Search for the cell housing the specified text and yield its (x, y) center coordinate. 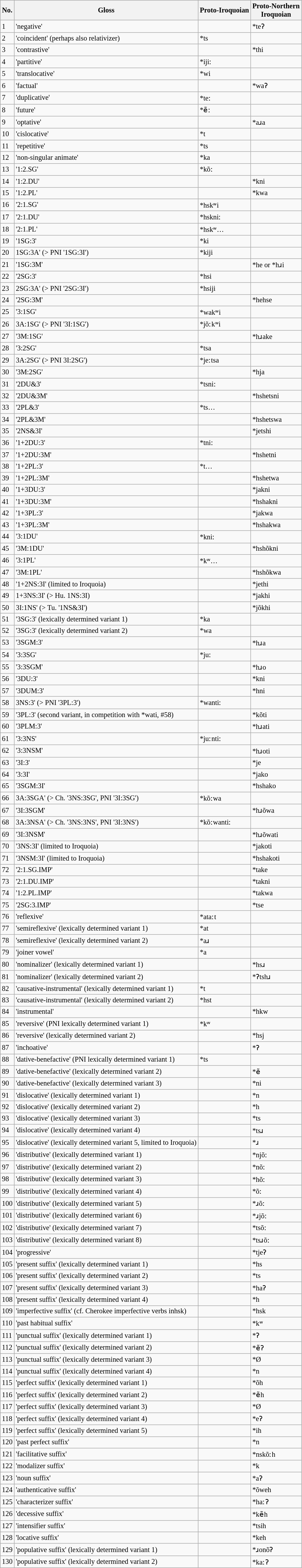
94 (7, 1131)
42 (7, 513)
130 (7, 1562)
'dative-benefactive' (PNI lexically determined variant 1) (106, 1060)
'contrastive' (106, 50)
'optative' (106, 122)
'3SG:3' (lexically determined variant 2) (106, 631)
18 (7, 229)
*õweh (276, 1490)
*jakwa (276, 513)
55 (7, 667)
'3:2SG' (106, 348)
*hs (276, 1264)
41 (7, 502)
'perfect suffix' (lexically determined variant 5) (106, 1430)
*juː (224, 655)
*hɹoti (276, 751)
*takwa (276, 893)
'1:2.PL' (106, 193)
'3SGM:3I' (106, 786)
70 (7, 846)
*tsɹõː (276, 1240)
125 (7, 1501)
71 (7, 858)
*aɹa (276, 122)
'inchoative' (106, 1047)
*juːntiː (224, 738)
Proto-Northern Iroquoian (276, 10)
'cislocative' (106, 134)
112 (7, 1348)
'1+3PL:3M' (106, 525)
*tniː (224, 443)
'3:1PL' (106, 561)
127 (7, 1526)
*jeːtsa (224, 360)
2SG:3A' (> PNI '2SG:3I') (106, 288)
'perfect suffix' (lexically determined variant 2) (106, 1395)
'reversive' (lexically determined variant 2) (106, 1036)
'3SG:3' (lexically determined variant 1) (106, 619)
84 (7, 1012)
'2:1.PL' (106, 229)
40 (7, 490)
'2DU&3' (106, 384)
*hskʷi (224, 204)
*hɹo (276, 667)
67 (7, 810)
*waʔ (276, 85)
45 (7, 549)
'2SG:3' (106, 277)
'authenticative suffix' (106, 1490)
57 (7, 691)
113 (7, 1360)
3A:2SG' (> PNI 3I:2SG') (106, 360)
*haːʔ (276, 1501)
69 (7, 835)
'dative-benefactive' (lexically determined variant 2) (106, 1072)
*hshetswa (276, 419)
129 (7, 1549)
110 (7, 1323)
'distributive' (lexically determined variant 5) (106, 1203)
Proto-Iroquoian (224, 10)
*kʷ… (224, 561)
76 (7, 916)
52 (7, 631)
54 (7, 655)
'perfect suffix' (lexically determined variant 4) (106, 1418)
27 (7, 336)
*jetshi (276, 431)
'present suffix' (lexically determined variant 4) (106, 1300)
'3:1DU' (106, 537)
*k (276, 1466)
*hshetni (276, 455)
'3SGM:3' (106, 643)
*hshõkwa (276, 573)
11 (7, 146)
'present suffix' (lexically determined variant 1) (106, 1264)
*hshetsni (276, 396)
44 (7, 537)
*hɹõwa (276, 810)
123 (7, 1478)
'semireflexive' (lexically determined variant 2) (106, 941)
'future' (106, 110)
*jako (276, 774)
*aɹ (224, 941)
'reversive' (PNI lexically determined variant 1) (106, 1024)
10 (7, 134)
105 (7, 1264)
36 (7, 443)
29 (7, 360)
19 (7, 241)
16 (7, 204)
'characterizer suffix' (106, 1501)
'semireflexive' (lexically determined variant 1) (106, 929)
68 (7, 822)
*wi (224, 74)
87 (7, 1047)
3I:1NS' (> Tu. '1NS&3I') (106, 608)
*wa (224, 631)
'2SG:3.IMP' (106, 905)
'distributive' (lexically determined variant 1) (106, 1155)
*hsɹ (276, 964)
*jethi (276, 584)
'3:1SG' (106, 312)
*hõː (276, 1179)
*hɹake (276, 336)
3A:1SG' (> PNI '3I:1SG') (106, 324)
*hja (276, 372)
*he or *hɹi (276, 265)
37 (7, 455)
'3:3SG' (106, 655)
*tsniː (224, 384)
'3I:3SGM' (106, 810)
101 (7, 1216)
'causative-instrumental' (lexically determined variant 2) (106, 1000)
No. (7, 10)
43 (7, 525)
'3:3NSM' (106, 751)
*tsa (224, 348)
'noun suffix' (106, 1478)
'punctual suffix' (lexically determined variant 4) (106, 1371)
'dislocative' (lexically determined variant 1) (106, 1095)
'distributive' (lexically determined variant 4) (106, 1191)
72 (7, 870)
*nõː (276, 1167)
*jakhi (276, 596)
58 (7, 702)
'3:3I' (106, 774)
*tse (276, 905)
49 (7, 596)
114 (7, 1371)
*hsk (276, 1311)
'3M:2SG' (106, 372)
20 (7, 253)
3NS:3' (> PNI '3PL:3') (106, 702)
*ẽʔ (276, 1348)
4 (7, 62)
118 (7, 1418)
'populative suffix' (lexically determined variant 1) (106, 1549)
*nskõːh (276, 1454)
83 (7, 1000)
*ijiː (224, 62)
'locative suffix' (106, 1537)
61 (7, 738)
*õh (276, 1383)
'intensifier suffix' (106, 1526)
'3M:1SG' (106, 336)
'distributive' (lexically determined variant 2) (106, 1167)
104 (7, 1252)
*jõkhi (276, 608)
93 (7, 1118)
77 (7, 929)
'2:1.SG.IMP' (106, 870)
*ɹjõː (276, 1216)
'joiner vowel' (106, 952)
'punctual suffix' (lexically determined variant 2) (106, 1348)
*jõːkʷi (224, 324)
98 (7, 1179)
'causative-instrumental' (lexically determined variant 1) (106, 988)
17 (7, 217)
60 (7, 726)
'perfect suffix' (lexically determined variant 3) (106, 1407)
'2:1.DU.IMP' (106, 881)
*ni (276, 1083)
*tsɹ (276, 1131)
124 (7, 1490)
*wakʷi (224, 312)
*hsj (276, 1036)
'repetitive' (106, 146)
*aʔ (276, 1478)
'distributive' (lexically determined variant 8) (106, 1240)
80 (7, 964)
*t… (224, 467)
13 (7, 169)
'dislocative' (lexically determined variant 5, limited to Iroquoia) (106, 1142)
'3NSM:3I' (limited to Iroquoia) (106, 858)
*jakni (276, 490)
30 (7, 372)
'punctual suffix' (lexically determined variant 1) (106, 1335)
'negative' (106, 26)
*ɹ (276, 1142)
'1SG:3' (106, 241)
116 (7, 1395)
119 (7, 1430)
*ataːt (224, 916)
*kaːʔ (276, 1562)
126 (7, 1514)
122 (7, 1466)
*ts… (224, 408)
'2SG:3M' (106, 300)
'partitive' (106, 62)
100 (7, 1203)
89 (7, 1072)
*jakoti (276, 846)
3 (7, 50)
75 (7, 905)
38 (7, 467)
1SG:3A' (> PNI '1SG:3I') (106, 253)
3A:3NSA' (> Ch. '3NS:3NS', PNI '3I:3NS') (106, 822)
'modalizer suffix' (106, 1466)
'1SG:3M' (106, 265)
23 (7, 288)
*take (276, 870)
117 (7, 1407)
62 (7, 751)
*kõːwantiː (224, 822)
31 (7, 384)
*teː (224, 98)
86 (7, 1036)
88 (7, 1060)
'1+3DU:3M' (106, 502)
107 (7, 1288)
121 (7, 1454)
'1:2.PL.IMP' (106, 893)
*kniː (224, 537)
*ih (276, 1430)
*tsih (276, 1526)
'dislocative' (lexically determined variant 4) (106, 1131)
*kõti (276, 715)
'3I:3' (106, 763)
*thi (276, 50)
*a (224, 952)
109 (7, 1311)
*hshakni (276, 502)
*ẽh (276, 1395)
'instrumental' (106, 1012)
92 (7, 1107)
'1:2.SG' (106, 169)
'1+2PL:3M' (106, 478)
*at (224, 929)
'2:1.SG' (106, 204)
26 (7, 324)
1+3NS:3I' (> Hu. 1NS:3I) (106, 596)
85 (7, 1024)
39 (7, 478)
'3:3SGM' (106, 667)
*hskniː (224, 217)
'2PL&3M' (106, 419)
*hni (276, 691)
'duplicative' (106, 98)
7 (7, 98)
95 (7, 1142)
64 (7, 774)
63 (7, 763)
*tsõː (276, 1228)
*tjeʔ (276, 1252)
82 (7, 988)
53 (7, 643)
48 (7, 584)
73 (7, 881)
'translocative' (106, 74)
14 (7, 181)
'dative-benefactive' (lexically determined variant 3) (106, 1083)
'1+2DU:3M' (106, 455)
'3:3NS' (106, 738)
*ẽ (276, 1072)
102 (7, 1228)
6 (7, 85)
'present suffix' (lexically determined variant 2) (106, 1276)
'2PL&3' (106, 408)
*wantiː (224, 702)
65 (7, 786)
'2:1.DU' (106, 217)
33 (7, 408)
*hsi (224, 277)
91 (7, 1095)
*hskʷ… (224, 229)
50 (7, 608)
'3M:1PL' (106, 573)
2 (7, 38)
*hɹati (276, 726)
56 (7, 679)
5 (7, 74)
*teʔ (276, 26)
'nominalizer' (lexically determined variant 1) (106, 964)
*hshõkni (276, 549)
24 (7, 300)
'3DUM:3' (106, 691)
'1+3PL:3' (106, 513)
'imperfective suffix' (cf. Cherokee imperfective verbs inhsk) (106, 1311)
78 (7, 941)
15 (7, 193)
*hkw (276, 1012)
*kwa (276, 193)
'punctual suffix' (lexically determined variant 3) (106, 1360)
*hɹõwati (276, 835)
99 (7, 1191)
46 (7, 561)
*eʔ (276, 1418)
*ɹõː (276, 1203)
32 (7, 396)
34 (7, 419)
66 (7, 798)
108 (7, 1300)
*hst (224, 1000)
59 (7, 715)
120 (7, 1442)
'distributive' (lexically determined variant 7) (106, 1228)
'dislocative' (lexically determined variant 2) (106, 1107)
'dislocative' (lexically determined variant 3) (106, 1118)
'non-singular animate' (106, 157)
*keh (276, 1537)
*hshetwa (276, 478)
35 (7, 431)
'1+2NS:3I' (limited to Iroquoia) (106, 584)
*je (276, 763)
'nominalizer' (lexically determined variant 2) (106, 977)
*njõː (276, 1155)
'1+2DU:3' (106, 443)
Gloss (106, 10)
'distributive' (lexically determined variant 3) (106, 1179)
*hshakwa (276, 525)
'1:2.DU' (106, 181)
'3DU:3' (106, 679)
'decessive suffix' (106, 1514)
'facilitative suffix' (106, 1454)
*kiji (224, 253)
'3PLM:3' (106, 726)
106 (7, 1276)
103 (7, 1240)
'coincident' (perhaps also relativizer) (106, 38)
*kõː (224, 169)
111 (7, 1335)
128 (7, 1537)
*ɹonõʔ (276, 1549)
*õː (276, 1191)
'3M:1DU' (106, 549)
21 (7, 265)
'3I:3NSM' (106, 835)
115 (7, 1383)
*hehse (276, 300)
'3PL:3' (second variant, in competition with *wati, #58) (106, 715)
'past habitual suffix' (106, 1323)
'3NS:3I' (limited to Iroquoia) (106, 846)
8 (7, 110)
'distributive' (lexically determined variant 6) (106, 1216)
'factual' (106, 85)
12 (7, 157)
*ki (224, 241)
22 (7, 277)
'populative suffix' (lexically determined variant 2) (106, 1562)
51 (7, 619)
3A:3SGA' (> Ch. '3NS:3SG', PNI '3I:3SG') (106, 798)
*haʔ (276, 1288)
96 (7, 1155)
74 (7, 893)
28 (7, 348)
'present suffix' (lexically determined variant 3) (106, 1288)
*ẽː (224, 110)
*takni (276, 881)
*hɹa (276, 643)
'reflexive' (106, 916)
47 (7, 573)
*hshakoti (276, 858)
79 (7, 952)
9 (7, 122)
'1+3DU:3' (106, 490)
81 (7, 977)
'2DU&3M' (106, 396)
*kõːwa (224, 798)
'perfect suffix' (lexically determined variant 1) (106, 1383)
90 (7, 1083)
'past perfect suffix' (106, 1442)
*hshako (276, 786)
1 (7, 26)
25 (7, 312)
*ʔtshɹ (276, 977)
'progressive' (106, 1252)
97 (7, 1167)
*kẽh (276, 1514)
'2NS&3I' (106, 431)
*hsiji (224, 288)
'1+2PL:3' (106, 467)
